Return [x, y] of the center of cell containing provided text 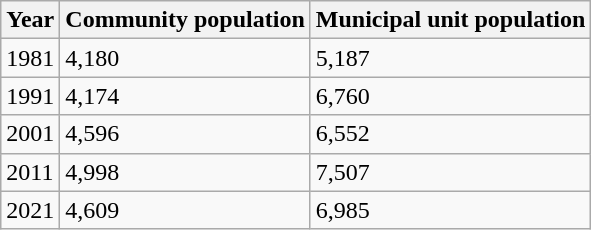
6,985 [450, 210]
4,596 [185, 134]
1991 [30, 96]
7,507 [450, 172]
Municipal unit population [450, 20]
2011 [30, 172]
2001 [30, 134]
Community population [185, 20]
4,180 [185, 58]
2021 [30, 210]
4,174 [185, 96]
1981 [30, 58]
Year [30, 20]
6,760 [450, 96]
4,998 [185, 172]
6,552 [450, 134]
4,609 [185, 210]
5,187 [450, 58]
